Pinpoint the cell where the given text exists, returning its (X, Y) midpoint coordinate. 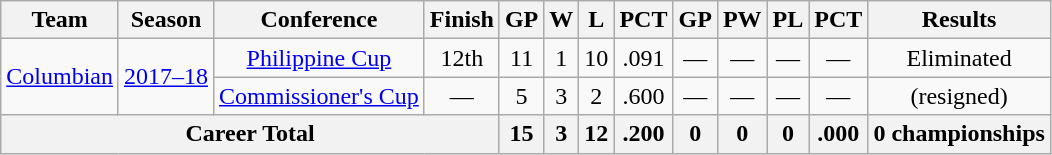
Season (166, 20)
Commissioner's Cup (320, 96)
W (562, 20)
Philippine Cup (320, 58)
2 (596, 96)
0 championships (959, 134)
Columbian (60, 77)
PW (742, 20)
5 (521, 96)
.000 (838, 134)
PL (788, 20)
.600 (644, 96)
Conference (320, 20)
Finish (462, 20)
15 (521, 134)
12th (462, 58)
11 (521, 58)
Team (60, 20)
1 (562, 58)
.091 (644, 58)
Career Total (250, 134)
Results (959, 20)
.200 (644, 134)
12 (596, 134)
(resigned) (959, 96)
2017–18 (166, 77)
Eliminated (959, 58)
10 (596, 58)
L (596, 20)
